Output the [X, Y] coordinate of the center of the cell containing the given text.  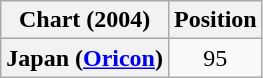
95 [215, 58]
Position [215, 20]
Chart (2004) [85, 20]
Japan (Oricon) [85, 58]
